Capture the cell that displays the provided text and extract its (X, Y) central coordinate. 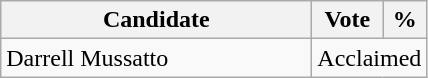
% (405, 20)
Candidate (156, 20)
Acclaimed (370, 58)
Darrell Mussatto (156, 58)
Vote (348, 20)
